Extract the (X, Y) coordinate from the center of the cell holding the provided text.  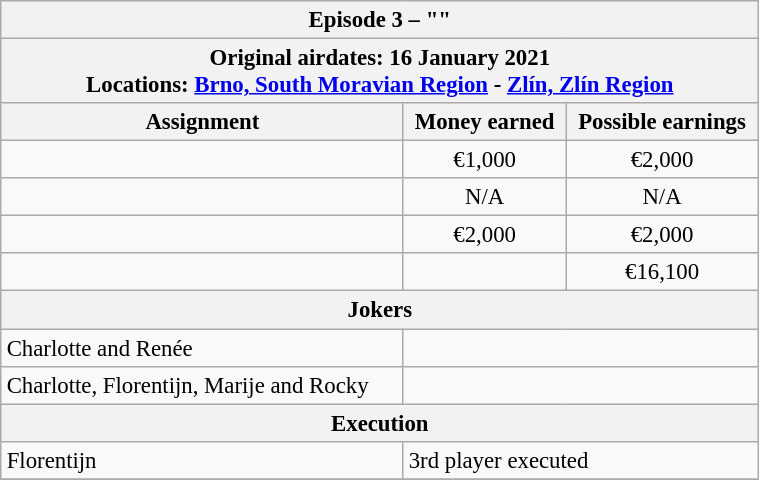
Execution (380, 423)
Jokers (380, 310)
Charlotte and Renée (202, 347)
Original airdates: 16 January 2021Locations: Brno, South Moravian Region - Zlín, Zlín Region (380, 70)
Assignment (202, 122)
Charlotte, Florentijn, Marije and Rocky (202, 385)
€1,000 (484, 160)
Possible earnings (662, 122)
Money earned (484, 122)
€16,100 (662, 272)
Florentijn (202, 460)
3rd player executed (580, 460)
Episode 3 – "" (380, 20)
